Capture the cell that displays the provided text and extract its (X, Y) central coordinate. 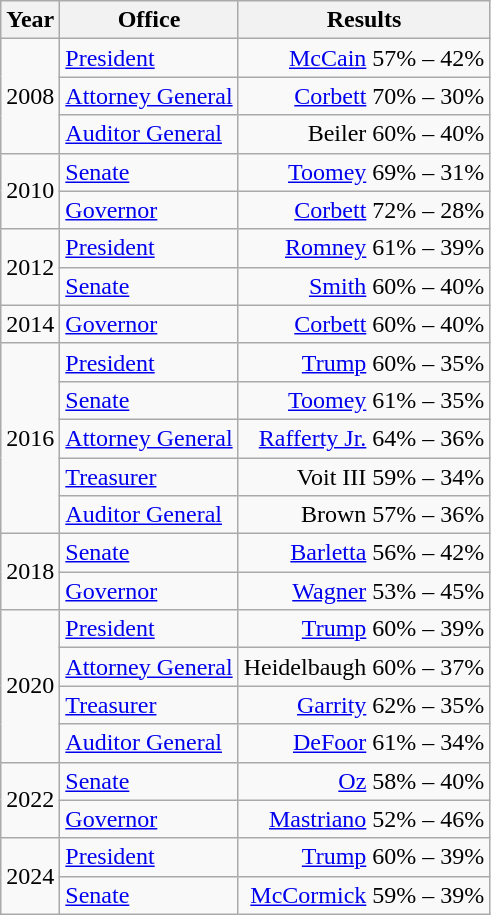
Results (364, 20)
Oz 58% – 40% (364, 781)
2018 (30, 572)
Smith 60% – 40% (364, 286)
Trump 60% – 35% (364, 362)
Brown 57% – 36% (364, 515)
Voit III 59% – 34% (364, 477)
2010 (30, 191)
Toomey 61% – 35% (364, 400)
McCain 57% – 42% (364, 58)
2016 (30, 438)
Corbett 70% – 30% (364, 96)
2022 (30, 800)
Office (149, 20)
Barletta 56% – 42% (364, 553)
2020 (30, 686)
2014 (30, 324)
2012 (30, 267)
Year (30, 20)
2024 (30, 876)
2008 (30, 96)
DeFoor 61% – 34% (364, 743)
Wagner 53% – 45% (364, 591)
Corbett 60% – 40% (364, 324)
Romney 61% – 39% (364, 248)
Beiler 60% – 40% (364, 134)
McCormick 59% – 39% (364, 895)
Rafferty Jr. 64% – 36% (364, 438)
Heidelbaugh 60% – 37% (364, 667)
Corbett 72% – 28% (364, 210)
Toomey 69% – 31% (364, 172)
Mastriano 52% – 46% (364, 819)
Garrity 62% – 35% (364, 705)
